Search for the cell housing the specified text and yield its [X, Y] center coordinate. 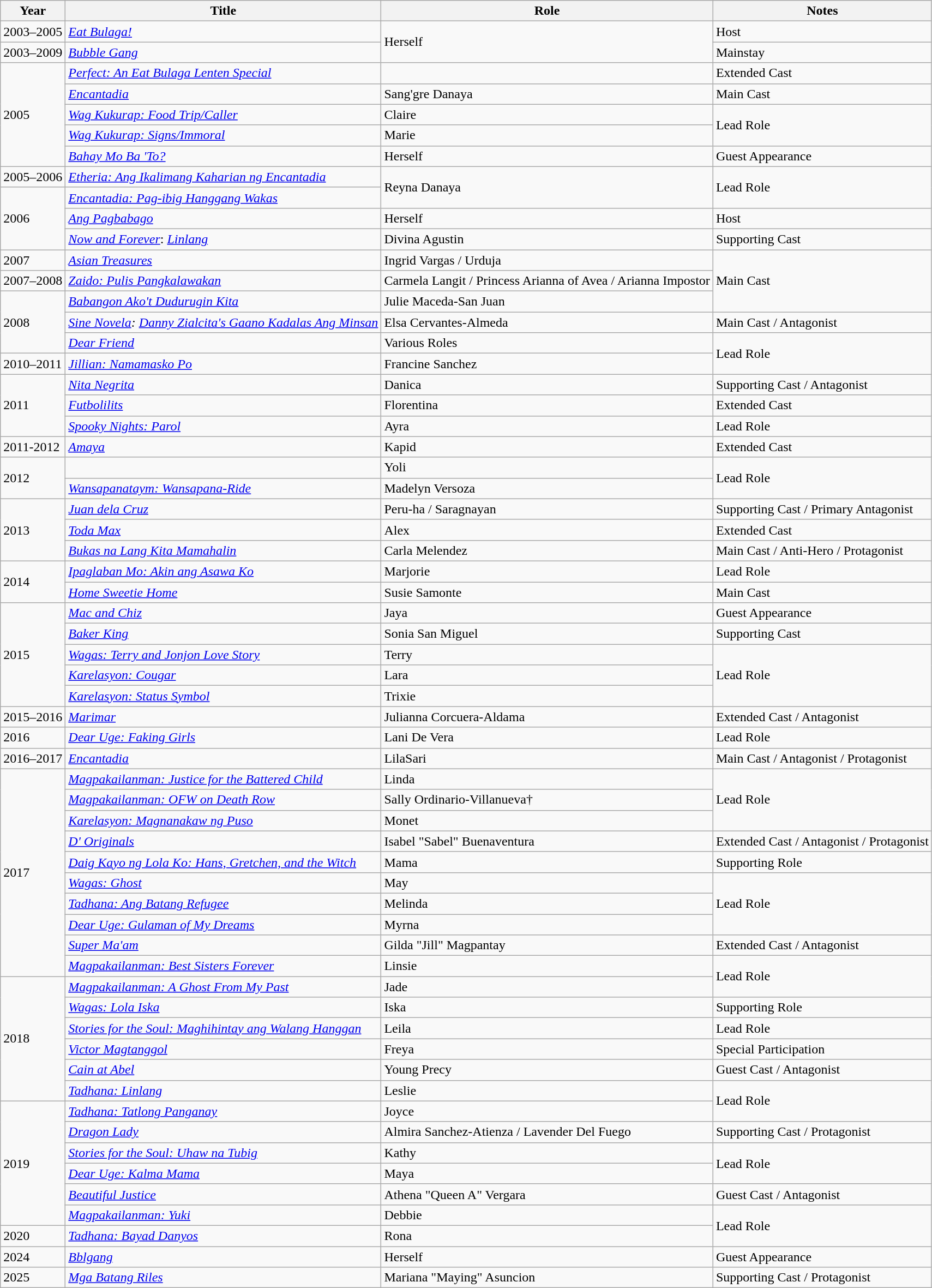
Danica [547, 385]
2014 [33, 582]
Cain at Abel [224, 1070]
Trixie [547, 696]
Madelyn Versoza [547, 488]
Baker King [224, 634]
Extended Cast / Antagonist / Protagonist [822, 841]
Carla Melendez [547, 550]
Bahay Mo Ba 'To? [224, 156]
Futbolilits [224, 405]
Title [224, 11]
2008 [33, 322]
Claire [547, 115]
Mama [547, 862]
2013 [33, 530]
2017 [33, 873]
Eat Bulaga! [224, 32]
Yoli [547, 468]
May [547, 883]
Mac and Chiz [224, 613]
Stories for the Soul: Uhaw na Tubig [224, 1153]
Alex [547, 530]
Now and Forever: Linlang [224, 239]
Wagas: Terry and Jonjon Love Story [224, 655]
Tadhana: Linlang [224, 1091]
Nita Negrita [224, 385]
2005 [33, 115]
Stories for the Soul: Maghihintay ang Walang Hanggan [224, 1028]
Ipaglaban Mo: Akin ang Asawa Ko [224, 571]
2016 [33, 738]
Elsa Cervantes-Almeda [547, 322]
Jade [547, 987]
Mariana "Maying" Asuncion [547, 1278]
Myrna [547, 925]
Julianna Corcuera-Aldama [547, 717]
Ingrid Vargas / Urduja [547, 260]
Mainstay [822, 52]
Wagas: Ghost [224, 883]
Main Cast / Antagonist / Protagonist [822, 758]
Freya [547, 1049]
Magpakailanman: OFW on Death Row [224, 800]
Main Cast / Anti-Hero / Protagonist [822, 550]
Debbie [547, 1215]
Susie Samonte [547, 592]
Athena "Queen A" Vergara [547, 1194]
Home Sweetie Home [224, 592]
2012 [33, 478]
Toda Max [224, 530]
Dear Friend [224, 343]
Tadhana: Tatlong Panganay [224, 1111]
2003–2009 [33, 52]
Linda [547, 779]
Notes [822, 11]
Reyna Danaya [547, 187]
Karelasyon: Cougar [224, 675]
Daig Kayo ng Lola Ko: Hans, Gretchen, and the Witch [224, 862]
Wansapanataym: Wansapana-Ride [224, 488]
Tadhana: Bayad Danyos [224, 1236]
Rona [547, 1236]
Florentina [547, 405]
2007 [33, 260]
Zaido: Pulis Pangkalawakan [224, 281]
Babangon Ako't Dudurugin Kita [224, 302]
Monet [547, 820]
Gilda "Jill" Magpantay [547, 945]
Karelasyon: Status Symbol [224, 696]
Kathy [547, 1153]
Leslie [547, 1091]
Supporting Cast / Antagonist [822, 385]
Supporting Cast / Primary Antagonist [822, 509]
Sonia San Miguel [547, 634]
Francine Sanchez [547, 364]
Dragon Lady [224, 1132]
LilaSari [547, 758]
Carmela Langit / Princess Arianna of Avea / Arianna Impostor [547, 281]
Lani De Vera [547, 738]
2015–2016 [33, 717]
2020 [33, 1236]
Ayra [547, 426]
Etheria: Ang Ikalimang Kaharian ng Encantadia [224, 177]
Main Cast / Antagonist [822, 322]
Dear Uge: Gulaman of My Dreams [224, 925]
Bubble Gang [224, 52]
Marimar [224, 717]
Julie Maceda-San Juan [547, 302]
Super Ma'am [224, 945]
Ang Pagbabago [224, 218]
Karelasyon: Magnanakaw ng Puso [224, 820]
Magpakailanman: A Ghost From My Past [224, 987]
Victor Magtanggol [224, 1049]
Amaya [224, 447]
Melinda [547, 903]
Linsie [547, 966]
Mga Batang Riles [224, 1278]
Juan dela Cruz [224, 509]
Leila [547, 1028]
2024 [33, 1256]
2016–2017 [33, 758]
Sally Ordinario-Villanueva† [547, 800]
Sang'gre Danaya [547, 94]
2010–2011 [33, 364]
Beautiful Justice [224, 1194]
Jaya [547, 613]
Magpakailanman: Best Sisters Forever [224, 966]
2005–2006 [33, 177]
Special Participation [822, 1049]
2018 [33, 1039]
Perfect: An Eat Bulaga Lenten Special [224, 73]
D' Originals [224, 841]
Wag Kukurap: Signs/Immoral [224, 135]
Year [33, 11]
Terry [547, 655]
Kapid [547, 447]
2019 [33, 1163]
2025 [33, 1278]
2011-2012 [33, 447]
Jillian: Namamasko Po [224, 364]
Divina Agustin [547, 239]
Magpakailanman: Justice for the Battered Child [224, 779]
Joyce [547, 1111]
Lara [547, 675]
Dear Uge: Faking Girls [224, 738]
Wagas: Lola Iska [224, 1008]
2011 [33, 405]
Iska [547, 1008]
Dear Uge: Kalma Mama [224, 1173]
Asian Treasures [224, 260]
2007–2008 [33, 281]
Sine Novela: Danny Zialcita's Gaano Kadalas Ang Minsan [224, 322]
Spooky Nights: Parol [224, 426]
Encantadia: Pag-ibig Hanggang Wakas [224, 197]
2015 [33, 655]
Bblgang [224, 1256]
Marie [547, 135]
2003–2005 [33, 32]
Bukas na Lang Kita Mamahalin [224, 550]
Wag Kukurap: Food Trip/Caller [224, 115]
Maya [547, 1173]
Almira Sanchez-Atienza / Lavender Del Fuego [547, 1132]
Tadhana: Ang Batang Refugee [224, 903]
Various Roles [547, 343]
Young Precy [547, 1070]
Isabel "Sabel" Buenaventura [547, 841]
Role [547, 11]
Marjorie [547, 571]
Magpakailanman: Yuki [224, 1215]
Peru-ha / Saragnayan [547, 509]
2006 [33, 218]
